From the cell containing the given text, extract its center point as (x, y) coordinate. 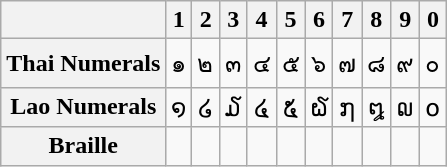
໗ (348, 107)
๖ (319, 64)
2 (206, 20)
9 (406, 20)
໔ (262, 107)
໖ (319, 107)
๒ (206, 64)
๑ (179, 64)
Braille (84, 146)
໙ (406, 107)
໐ (433, 107)
5 (290, 20)
๐ (433, 64)
๗ (348, 64)
໑ (179, 107)
໒ (206, 107)
๕ (290, 64)
໕ (290, 107)
໓ (233, 107)
8 (376, 20)
๘ (376, 64)
໘ (376, 107)
6 (319, 20)
0 (433, 20)
1 (179, 20)
Thai Numerals (84, 64)
3 (233, 20)
๙ (406, 64)
๓ (233, 64)
๔ (262, 64)
Lao Numerals (84, 107)
4 (262, 20)
7 (348, 20)
